Detect which cell encompasses the target text, then output its (x, y) center coordinate. 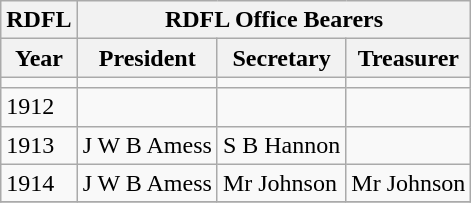
1912 (39, 107)
1913 (39, 145)
RDFL (39, 20)
Secretary (281, 58)
1914 (39, 183)
S B Hannon (281, 145)
President (147, 58)
Treasurer (408, 58)
RDFL Office Bearers (274, 20)
Year (39, 58)
